Return (x, y) of the center of cell containing provided text 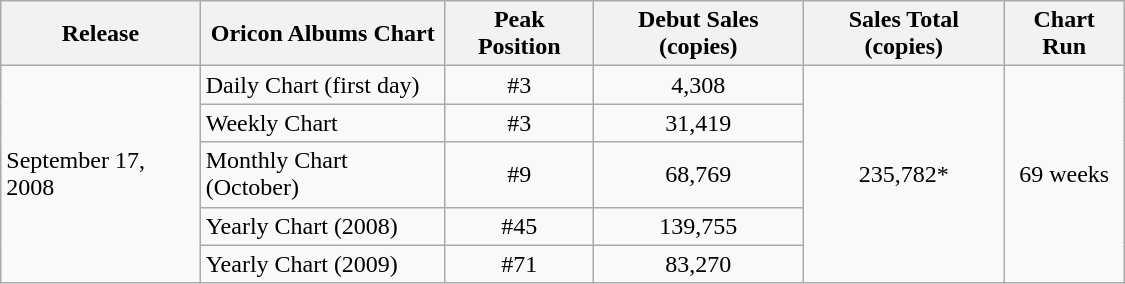
235,782* (904, 174)
68,769 (698, 174)
4,308 (698, 85)
31,419 (698, 123)
Daily Chart (first day) (322, 85)
#71 (519, 264)
Release (100, 34)
Debut Sales (copies) (698, 34)
139,755 (698, 226)
Oricon Albums Chart (322, 34)
69 weeks (1064, 174)
Sales Total (copies) (904, 34)
Weekly Chart (322, 123)
83,270 (698, 264)
Yearly Chart (2009) (322, 264)
Peak Position (519, 34)
Monthly Chart (October) (322, 174)
#45 (519, 226)
September 17, 2008 (100, 174)
Yearly Chart (2008) (322, 226)
Chart Run (1064, 34)
#9 (519, 174)
